Locate the cell with the specified text and output its (x, y) center coordinate. 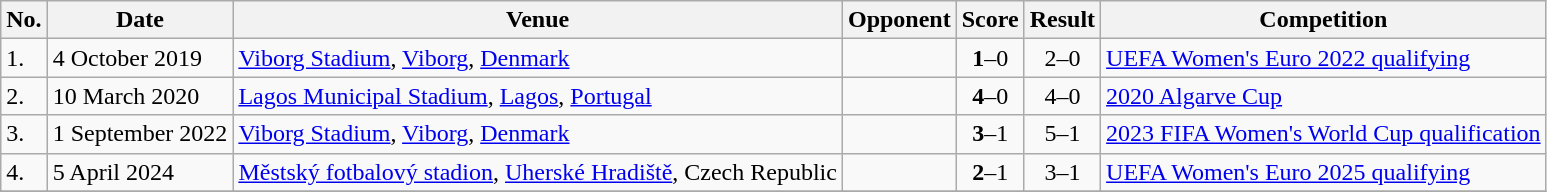
UEFA Women's Euro 2022 qualifying (1324, 58)
No. (24, 20)
2023 FIFA Women's World Cup qualification (1324, 134)
2–1 (990, 172)
2. (24, 96)
Date (140, 20)
3. (24, 134)
10 March 2020 (140, 96)
Městský fotbalový stadion, Uherské Hradiště, Czech Republic (538, 172)
4 October 2019 (140, 58)
UEFA Women's Euro 2025 qualifying (1324, 172)
Lagos Municipal Stadium, Lagos, Portugal (538, 96)
2020 Algarve Cup (1324, 96)
Competition (1324, 20)
1. (24, 58)
4. (24, 172)
Score (990, 20)
5–1 (1062, 134)
2–0 (1062, 58)
Result (1062, 20)
5 April 2024 (140, 172)
Venue (538, 20)
Opponent (899, 20)
1 September 2022 (140, 134)
1–0 (990, 58)
